Return the (x, y) coordinate for the center point of the cell that contains the specified text.  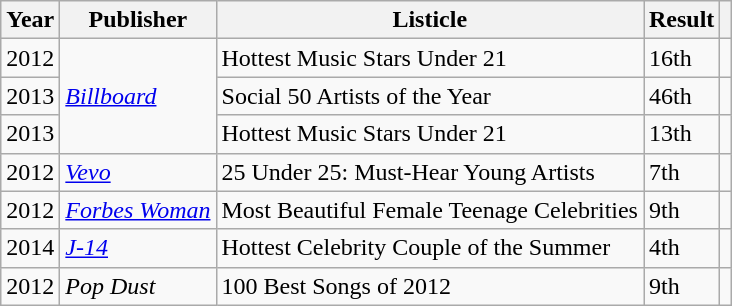
100 Best Songs of 2012 (430, 286)
Vevo (138, 172)
Most Beautiful Female Teenage Celebrities (430, 210)
Publisher (138, 20)
25 Under 25: Must-Hear Young Artists (430, 172)
Social 50 Artists of the Year (430, 96)
46th (682, 96)
7th (682, 172)
16th (682, 58)
Result (682, 20)
Listicle (430, 20)
J-14 (138, 248)
Forbes Woman (138, 210)
Hottest Celebrity Couple of the Summer (430, 248)
Billboard (138, 96)
4th (682, 248)
Pop Dust (138, 286)
Year (30, 20)
13th (682, 134)
2014 (30, 248)
